Search for the cell housing the specified text and yield its (x, y) center coordinate. 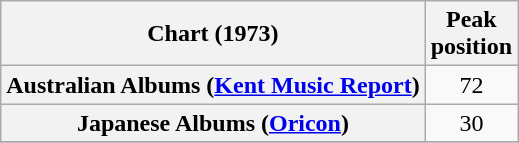
Peakposition (471, 34)
30 (471, 123)
Japanese Albums (Oricon) (213, 123)
Chart (1973) (213, 34)
72 (471, 85)
Australian Albums (Kent Music Report) (213, 85)
